Search for the cell housing the specified text and yield its [X, Y] center coordinate. 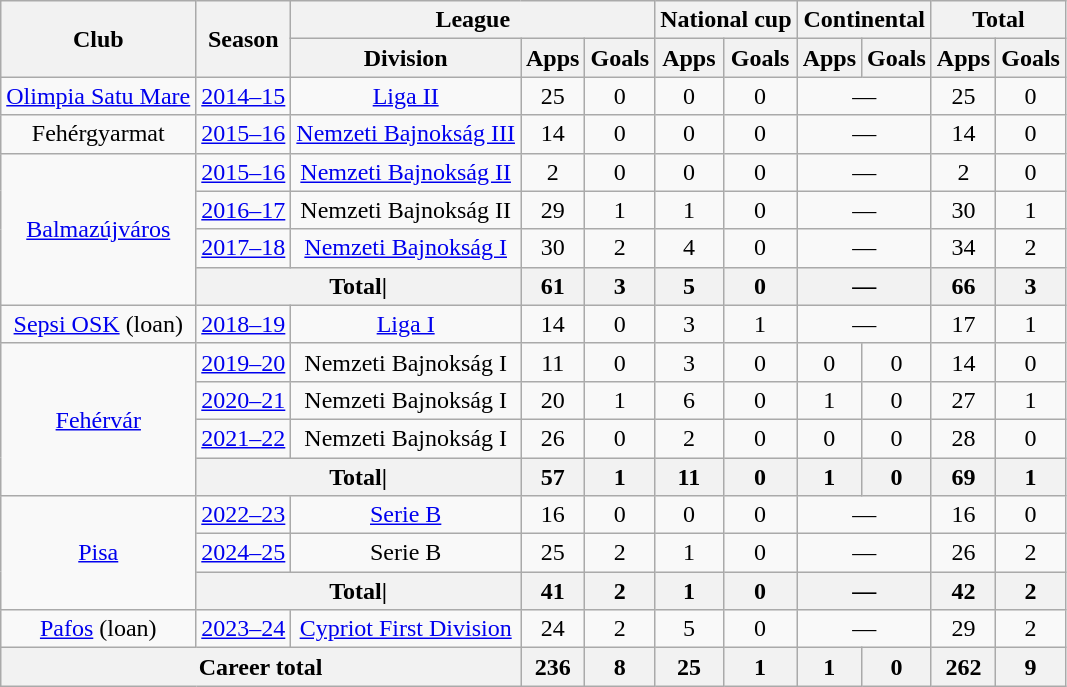
Fehérgyarmat [98, 134]
2019–20 [244, 362]
27 [963, 400]
9 [1031, 667]
Liga I [406, 324]
National cup [726, 20]
57 [552, 477]
Cypriot First Division [406, 629]
Liga II [406, 96]
Balmazújváros [98, 229]
61 [552, 286]
42 [963, 591]
Career total [261, 667]
Total [998, 20]
Fehérvár [98, 419]
2024–25 [244, 553]
28 [963, 438]
20 [552, 400]
6 [689, 400]
Continental [864, 20]
4 [689, 248]
Division [406, 58]
Nemzeti Bajnokság III [406, 134]
2016–17 [244, 210]
Sepsi OSK (loan) [98, 324]
236 [552, 667]
262 [963, 667]
2020–21 [244, 400]
2018–19 [244, 324]
Club [98, 39]
34 [963, 248]
2021–22 [244, 438]
League [473, 20]
8 [620, 667]
66 [963, 286]
Olimpia Satu Mare [98, 96]
2023–24 [244, 629]
2017–18 [244, 248]
2014–15 [244, 96]
Pisa [98, 553]
17 [963, 324]
Season [244, 39]
69 [963, 477]
24 [552, 629]
Pafos (loan) [98, 629]
2022–23 [244, 515]
41 [552, 591]
